For the text-containing cell, return its midpoint in [x, y] coordinate format. 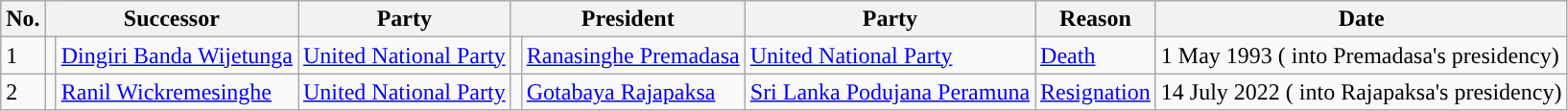
President [628, 19]
Resignation [1096, 92]
1 May 1993 ( into Premadasa's presidency) [1361, 55]
Death [1096, 55]
Gotabaya Rajapaksa [633, 92]
No. [23, 19]
Ranasinghe Premadasa [633, 55]
Successor [171, 19]
2 [23, 92]
14 July 2022 ( into Rajapaksa's presidency) [1361, 92]
Sri Lanka Podujana Peramuna [890, 92]
Reason [1096, 19]
Ranil Wickremesinghe [177, 92]
Date [1361, 19]
1 [23, 55]
Dingiri Banda Wijetunga [177, 55]
